Provide the [X, Y] coordinate of the cell's center where the given text is located.  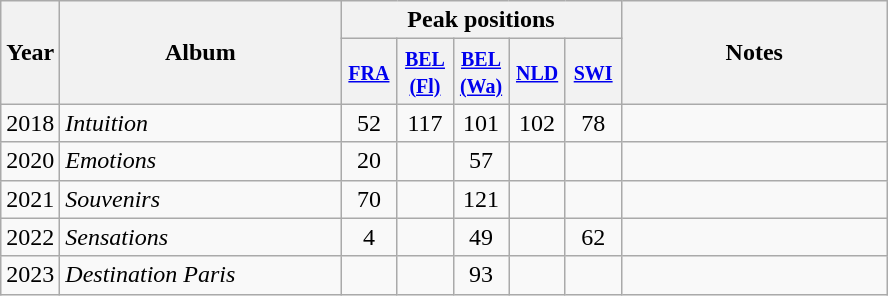
102 [537, 123]
2022 [30, 237]
Album [200, 52]
NLD [537, 72]
Souvenirs [200, 199]
SWI [593, 72]
2018 [30, 123]
Destination Paris [200, 275]
20 [369, 161]
117 [425, 123]
70 [369, 199]
Emotions [200, 161]
62 [593, 237]
Intuition [200, 123]
BEL (Fl) [425, 72]
Notes [754, 52]
93 [481, 275]
4 [369, 237]
Year [30, 52]
2021 [30, 199]
FRA [369, 72]
49 [481, 237]
BEL (Wa) [481, 72]
121 [481, 199]
2023 [30, 275]
Peak positions [481, 20]
Sensations [200, 237]
52 [369, 123]
78 [593, 123]
2020 [30, 161]
101 [481, 123]
57 [481, 161]
